Provide the [x, y] coordinate of the cell's center where the given text is located.  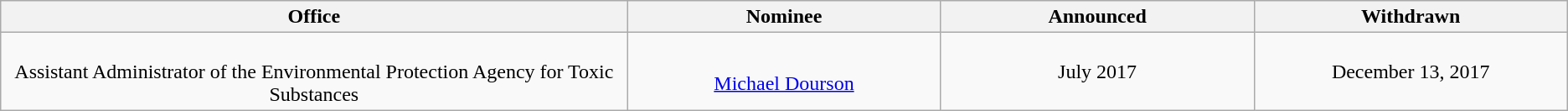
Assistant Administrator of the Environmental Protection Agency for Toxic Substances [314, 71]
Announced [1097, 17]
Withdrawn [1411, 17]
July 2017 [1097, 71]
Michael Dourson [784, 71]
Office [314, 17]
December 13, 2017 [1411, 71]
Nominee [784, 17]
